Scan for the cell matching the given text and deliver its [X, Y] coordinate at center. 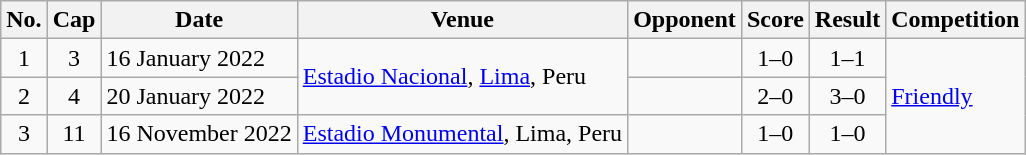
Estadio Monumental, Lima, Peru [462, 134]
Competition [956, 20]
Result [847, 20]
2 [24, 96]
3–0 [847, 96]
Opponent [685, 20]
No. [24, 20]
Date [199, 20]
16 November 2022 [199, 134]
20 January 2022 [199, 96]
Friendly [956, 96]
16 January 2022 [199, 58]
2–0 [775, 96]
Estadio Nacional, Lima, Peru [462, 77]
11 [74, 134]
4 [74, 96]
Score [775, 20]
1–1 [847, 58]
1 [24, 58]
Cap [74, 20]
Venue [462, 20]
